Pinpoint the cell where the given text exists, returning its [X, Y] midpoint coordinate. 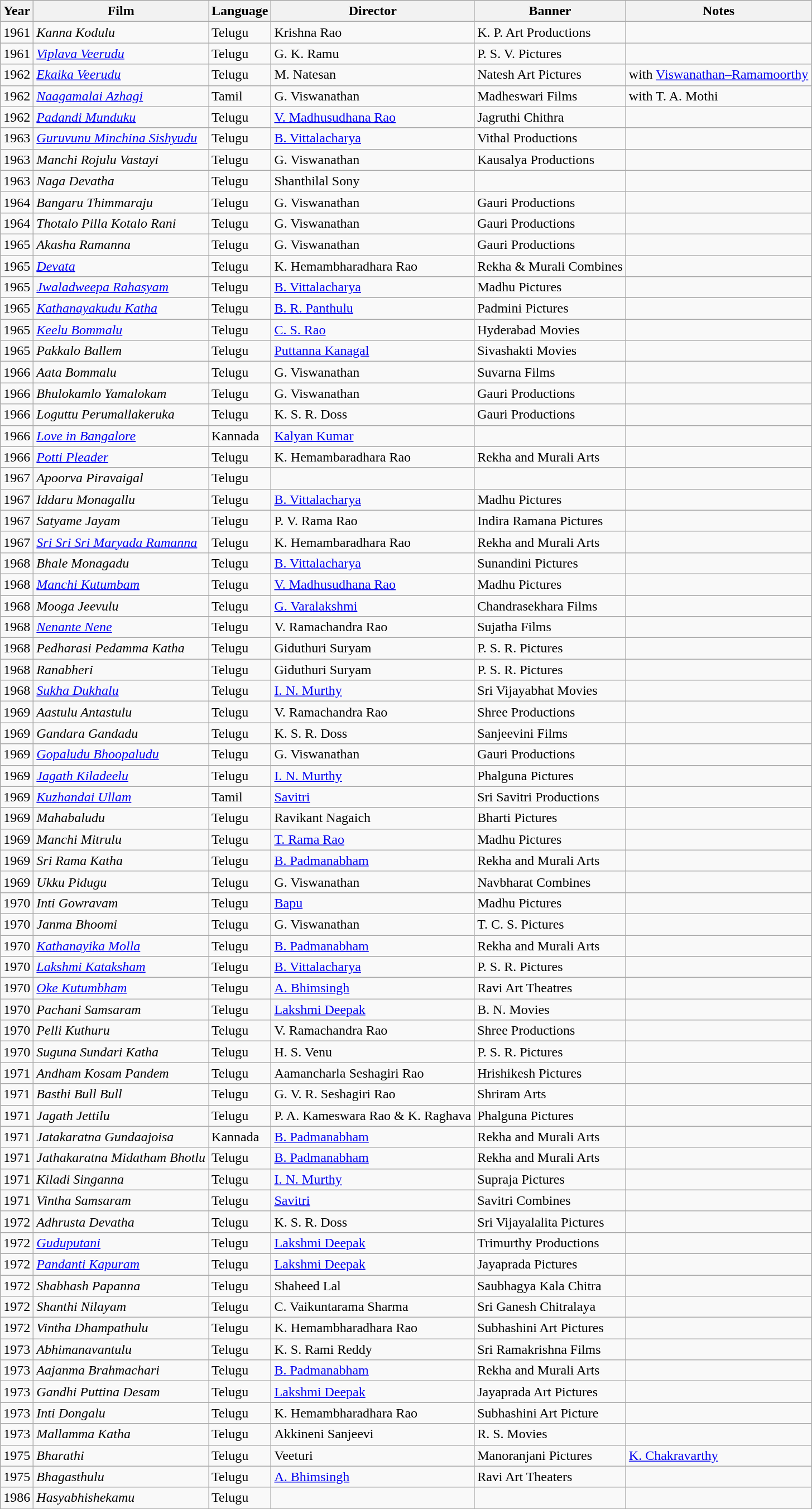
Pelli Kuthuru [121, 1031]
Sri Sri Sri Maryada Ramanna [121, 542]
Sri Ramakrishna Films [550, 1349]
Padmini Pictures [550, 309]
Sri Rama Katha [121, 861]
Aata Bommalu [121, 372]
Basthi Bull Bull [121, 1094]
Kathanayika Molla [121, 946]
Andham Kosam Pandem [121, 1073]
Kiladi Singanna [121, 1179]
Apoorva Piravaigal [121, 478]
Language [240, 11]
Trimurthy Productions [550, 1243]
Sanjeevini Films [550, 733]
Manoranjani Pictures [550, 1455]
with Viswanathan–Ramamoorthy [718, 75]
C. Vaikuntarama Sharma [373, 1307]
Suvarna Films [550, 372]
Pakkalo Ballem [121, 351]
Nenante Nene [121, 627]
Indira Ramana Pictures [550, 521]
Gandhi Puttina Desam [121, 1392]
Hyderabad Movies [550, 330]
Abhimanavantulu [121, 1349]
Manchi Mitrulu [121, 839]
Bangaru Thimmaraju [121, 202]
Veeturi [373, 1455]
Padandi Munduku [121, 117]
Savitri Combines [550, 1200]
Adhrusta Devatha [121, 1222]
B. R. Panthulu [373, 309]
Chandrasekhara Films [550, 605]
Shanthi Nilayam [121, 1307]
G. K. Ramu [373, 54]
Kuzhandai Ullam [121, 797]
Sivashakti Movies [550, 351]
Saubhagya Kala Chitra [550, 1285]
Naagamalai Azhagi [121, 96]
Pachani Samsaram [121, 1010]
Shabhash Papanna [121, 1285]
M. Natesan [373, 75]
Subhashini Art Pictures [550, 1328]
Potti Pleader [121, 457]
Sujatha Films [550, 627]
Kalyan Kumar [373, 436]
Jagruthi Chithra [550, 117]
Madheswari Films [550, 96]
Aastulu Antastulu [121, 712]
Manchi Rojulu Vastayi [121, 160]
Bhale Monagadu [121, 563]
Love in Bangalore [121, 436]
Vithal Productions [550, 138]
Iddaru Monagallu [121, 499]
Manchi Kutumbam [121, 584]
Sri Ganesh Chitralaya [550, 1307]
Akkineni Sanjeevi [373, 1434]
P. V. Rama Rao [373, 521]
K. P. Art Productions [550, 32]
Naga Devatha [121, 181]
Bharti Pictures [550, 818]
Ravi Art Theatres [550, 988]
Hrishikesh Pictures [550, 1073]
Pandanti Kapuram [121, 1264]
T. Rama Rao [373, 839]
Loguttu Perumallakeruka [121, 415]
Vintha Samsaram [121, 1200]
T. C. S. Pictures [550, 924]
Sunandini Pictures [550, 563]
Krishna Rao [373, 32]
Ravi Art Theaters [550, 1477]
Sukha Dukhalu [121, 691]
Gandara Gandadu [121, 733]
Pedharasi Pedamma Katha [121, 648]
Puttanna Kanagal [373, 351]
Jathakaratna Midatham Bhotlu [121, 1158]
Banner [550, 11]
Supraja Pictures [550, 1179]
Jagath Kiladeelu [121, 776]
Film [121, 11]
Guduputani [121, 1243]
Sri Vijayalalita Pictures [550, 1222]
Year [17, 11]
Shaheed Lal [373, 1285]
Aamancharla Seshagiri Rao [373, 1073]
Mahabaludu [121, 818]
Jagath Jettilu [121, 1116]
Hasyabhishekamu [121, 1498]
Kanna Kodulu [121, 32]
R. S. Movies [550, 1434]
Director [373, 11]
Oke Kutumbham [121, 988]
K. Chakravarthy [718, 1455]
Jayaprada Art Pictures [550, 1392]
P. A. Kameswara Rao & K. Raghava [373, 1116]
Keelu Bommalu [121, 330]
Rekha & Murali Combines [550, 266]
Shanthilal Sony [373, 181]
Bhulokamlo Yamalokam [121, 393]
K. S. Rami Reddy [373, 1349]
Inti Dongalu [121, 1413]
Jayaprada Pictures [550, 1264]
Bharathi [121, 1455]
Thotalo Pilla Kotalo Rani [121, 223]
Mooga Jeevulu [121, 605]
Akasha Ramanna [121, 244]
Mallamma Katha [121, 1434]
Navbharat Combines [550, 882]
Vintha Dhampathulu [121, 1328]
Natesh Art Pictures [550, 75]
Inti Gowravam [121, 903]
Ukku Pidugu [121, 882]
Sri Vijayabhat Movies [550, 691]
Bhagasthulu [121, 1477]
Lakshmi Kataksham [121, 967]
Janma Bhoomi [121, 924]
Devata [121, 266]
P. S. V. Pictures [550, 54]
Shriram Arts [550, 1094]
Notes [718, 11]
C. S. Rao [373, 330]
Ranabheri [121, 670]
Jwaladweepa Rahasyam [121, 287]
Bapu [373, 903]
B. N. Movies [550, 1010]
Sri Savitri Productions [550, 797]
Suguna Sundari Katha [121, 1052]
Gopaludu Bhoopaludu [121, 754]
Satyame Jayam [121, 521]
G. V. R. Seshagiri Rao [373, 1094]
Kathanayakudu Katha [121, 309]
Viplava Veerudu [121, 54]
Guruvunu Minchina Sishyudu [121, 138]
with T. A. Mothi [718, 96]
1986 [17, 1498]
Jatakaratna Gundaajoisa [121, 1137]
Ravikant Nagaich [373, 818]
Subhashini Art Picture [550, 1413]
G. Varalakshmi [373, 605]
H. S. Venu [373, 1052]
Kausalya Productions [550, 160]
Ekaika Veerudu [121, 75]
Aajanma Brahmachari [121, 1371]
